Return [x, y] of the center of cell containing provided text 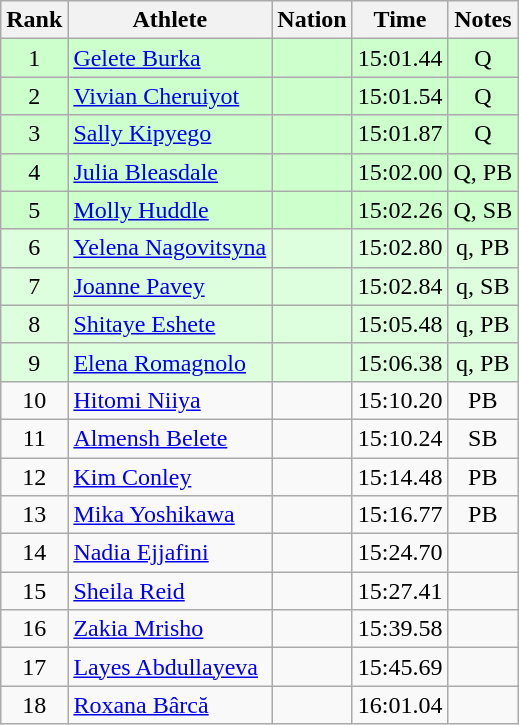
11 [34, 438]
Rank [34, 20]
Time [400, 20]
Q, PB [483, 172]
6 [34, 248]
17 [34, 667]
5 [34, 210]
15:02.84 [400, 286]
Zakia Mrisho [170, 629]
3 [34, 134]
Athlete [170, 20]
SB [483, 438]
Vivian Cheruiyot [170, 96]
15:14.48 [400, 477]
15:24.70 [400, 553]
Sally Kipyego [170, 134]
15:06.38 [400, 362]
q, SB [483, 286]
12 [34, 477]
Almensh Belete [170, 438]
15 [34, 591]
15:10.24 [400, 438]
8 [34, 324]
16:01.04 [400, 705]
15:27.41 [400, 591]
14 [34, 553]
Kim Conley [170, 477]
Sheila Reid [170, 591]
10 [34, 400]
15:16.77 [400, 515]
Shitaye Eshete [170, 324]
15:02.00 [400, 172]
Molly Huddle [170, 210]
7 [34, 286]
15:39.58 [400, 629]
Mika Yoshikawa [170, 515]
Joanne Pavey [170, 286]
15:01.87 [400, 134]
Roxana Bârcă [170, 705]
Yelena Nagovitsyna [170, 248]
15:05.48 [400, 324]
15:01.54 [400, 96]
Notes [483, 20]
Hitomi Niiya [170, 400]
15:01.44 [400, 58]
15:02.80 [400, 248]
15:45.69 [400, 667]
4 [34, 172]
18 [34, 705]
16 [34, 629]
1 [34, 58]
Q, SB [483, 210]
Layes Abdullayeva [170, 667]
2 [34, 96]
Nation [312, 20]
13 [34, 515]
Julia Bleasdale [170, 172]
15:02.26 [400, 210]
Gelete Burka [170, 58]
15:10.20 [400, 400]
9 [34, 362]
Elena Romagnolo [170, 362]
Nadia Ejjafini [170, 553]
